Locate the cell with the specified text and output its [x, y] center coordinate. 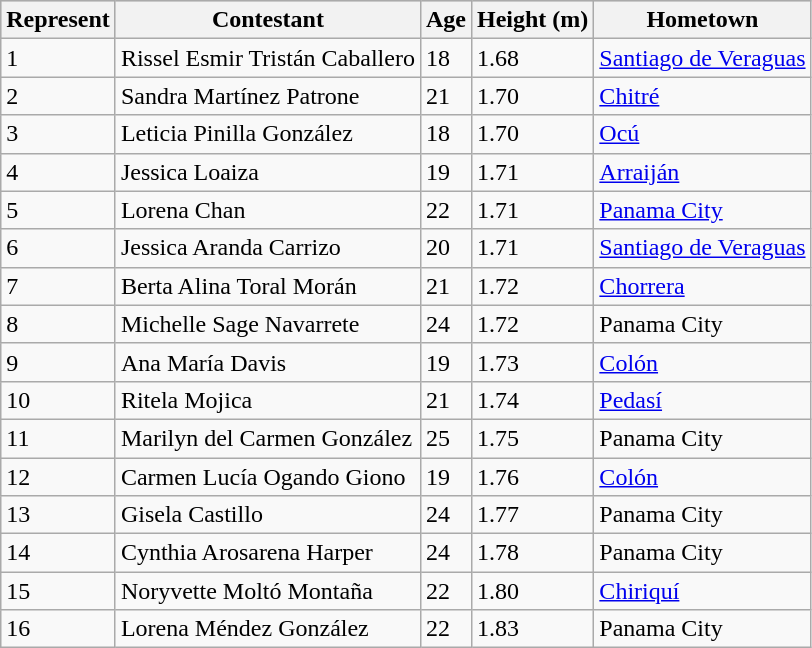
Lorena Chan [268, 210]
1.77 [532, 515]
Chitré [702, 96]
14 [58, 553]
10 [58, 400]
15 [58, 591]
1 [58, 58]
2 [58, 96]
8 [58, 324]
1.75 [532, 438]
Jessica Aranda Carrizo [268, 248]
12 [58, 477]
1.68 [532, 58]
1.83 [532, 629]
Age [446, 20]
25 [446, 438]
Noryvette Moltó Montaña [268, 591]
5 [58, 210]
6 [58, 248]
9 [58, 362]
20 [446, 248]
1.78 [532, 553]
Chiriquí [702, 591]
Carmen Lucía Ogando Giono [268, 477]
Arraiján [702, 172]
Ritela Mojica [268, 400]
Jessica Loaiza [268, 172]
Ocú [702, 134]
1.76 [532, 477]
Contestant [268, 20]
Rissel Esmir Tristán Caballero [268, 58]
3 [58, 134]
Sandra Martínez Patrone [268, 96]
Pedasí [702, 400]
1.74 [532, 400]
1.73 [532, 362]
13 [58, 515]
Represent [58, 20]
Height (m) [532, 20]
Berta Alina Toral Morán [268, 286]
Leticia Pinilla González [268, 134]
Hometown [702, 20]
Chorrera [702, 286]
1.80 [532, 591]
11 [58, 438]
Lorena Méndez González [268, 629]
7 [58, 286]
Gisela Castillo [268, 515]
Ana María Davis [268, 362]
Michelle Sage Navarrete [268, 324]
Cynthia Arosarena Harper [268, 553]
16 [58, 629]
4 [58, 172]
Marilyn del Carmen González [268, 438]
